Return [X, Y] of the center of cell containing provided text 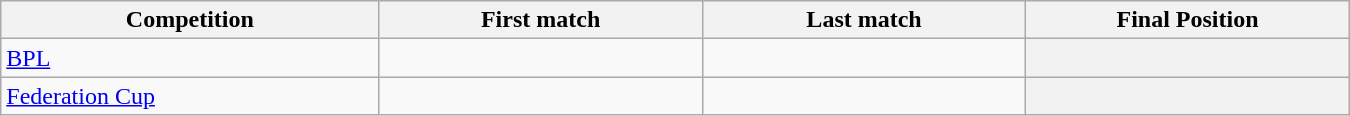
BPL [190, 58]
Last match [864, 20]
Final Position [1188, 20]
First match [540, 20]
Federation Cup [190, 96]
Competition [190, 20]
